For the text-containing cell, return its midpoint in (X, Y) coordinate format. 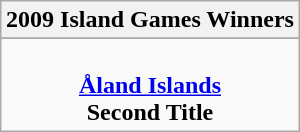
Åland IslandsSecond Title (150, 85)
2009 Island Games Winners (150, 20)
